Identify which cell holds the provided text, then report its (x, y) central coordinate. 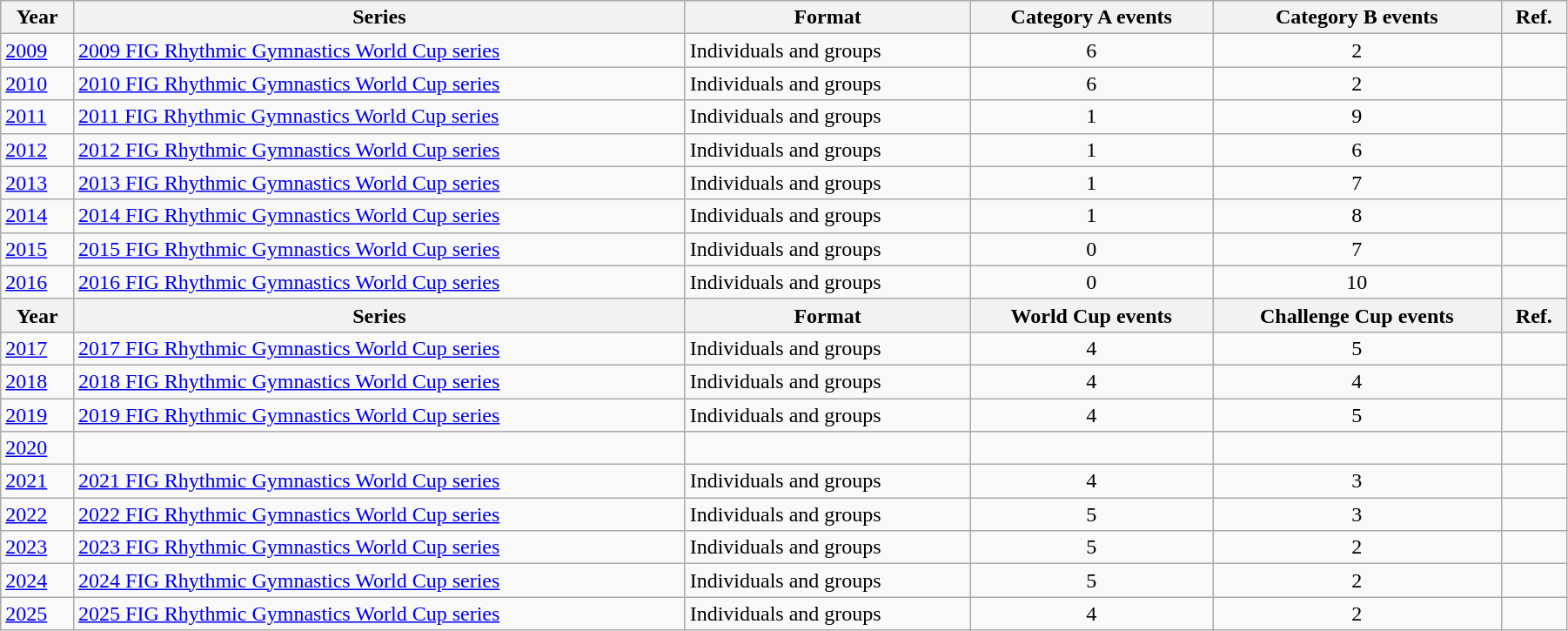
Category B events (1357, 17)
2018 (37, 381)
2009 FIG Rhythmic Gymnastics World Cup series (379, 50)
2021 FIG Rhythmic Gymnastics World Cup series (379, 481)
9 (1357, 117)
2016 (37, 282)
World Cup events (1091, 315)
2018 FIG Rhythmic Gymnastics World Cup series (379, 381)
2019 FIG Rhythmic Gymnastics World Cup series (379, 415)
2011 FIG Rhythmic Gymnastics World Cup series (379, 117)
Category A events (1091, 17)
2020 (37, 448)
2024 (37, 581)
10 (1357, 282)
2022 (37, 514)
2012 FIG Rhythmic Gymnastics World Cup series (379, 150)
2024 FIG Rhythmic Gymnastics World Cup series (379, 581)
2010 FIG Rhythmic Gymnastics World Cup series (379, 84)
2021 (37, 481)
2022 FIG Rhythmic Gymnastics World Cup series (379, 514)
2015 FIG Rhythmic Gymnastics World Cup series (379, 249)
2016 FIG Rhythmic Gymnastics World Cup series (379, 282)
2014 FIG Rhythmic Gymnastics World Cup series (379, 216)
2014 (37, 216)
2012 (37, 150)
2019 (37, 415)
2023 (37, 547)
Challenge Cup events (1357, 315)
2017 (37, 348)
2015 (37, 249)
2017 FIG Rhythmic Gymnastics World Cup series (379, 348)
2013 FIG Rhythmic Gymnastics World Cup series (379, 183)
2025 FIG Rhythmic Gymnastics World Cup series (379, 614)
2013 (37, 183)
2010 (37, 84)
2009 (37, 50)
2023 FIG Rhythmic Gymnastics World Cup series (379, 547)
2011 (37, 117)
8 (1357, 216)
2025 (37, 614)
